Find where the given text appears and provide that cell's center as [X, Y] coordinate. 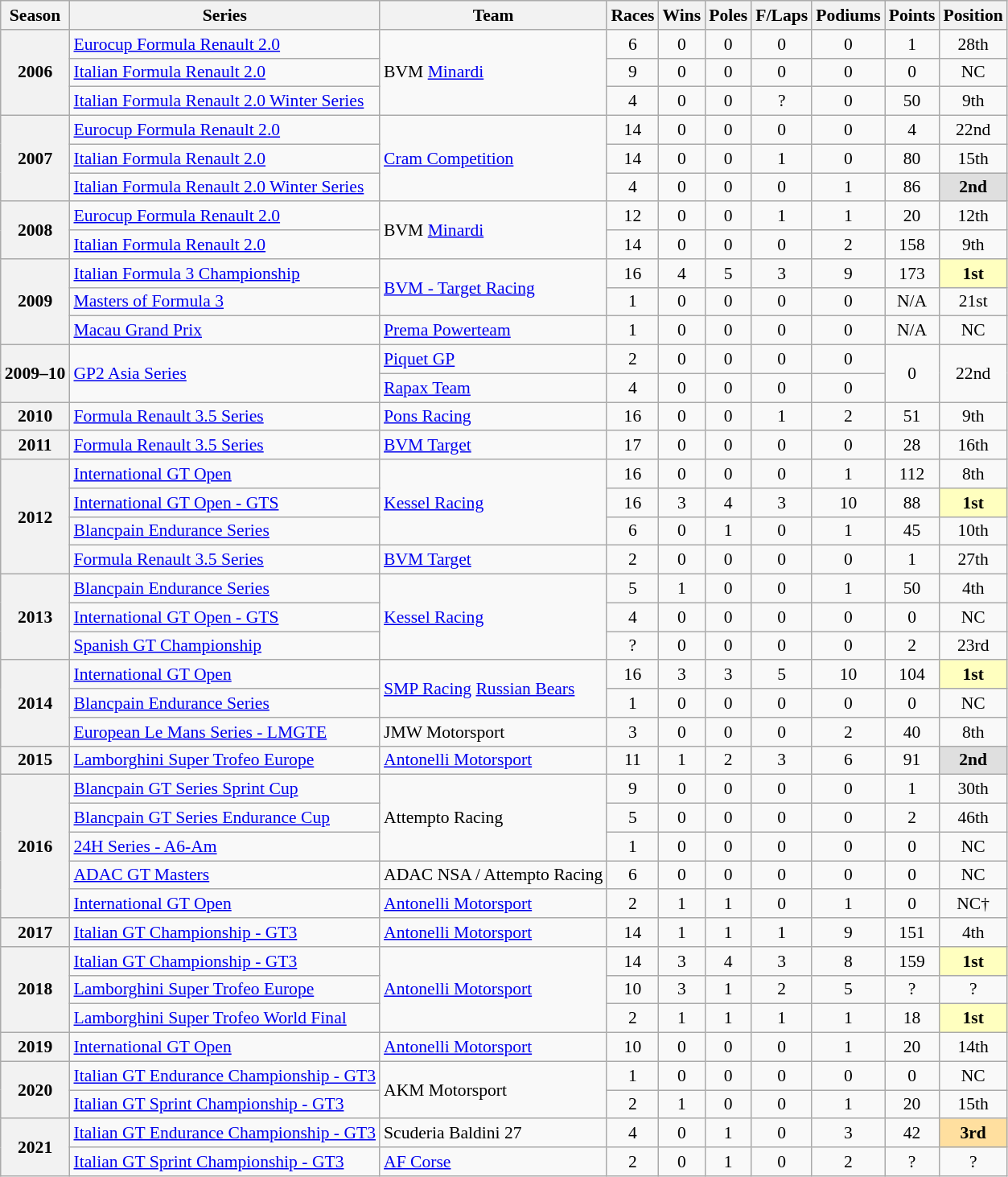
BVM - Target Racing [493, 288]
30th [973, 789]
2011 [35, 446]
80 [912, 158]
AKM Motorsport [493, 1089]
Italian Formula 3 Championship [224, 274]
12 [632, 216]
2013 [35, 618]
2014 [35, 703]
2021 [35, 1147]
GP2 Asia Series [224, 373]
Rapax Team [493, 388]
F/Laps [782, 15]
51 [912, 417]
Macau Grand Prix [224, 331]
14th [973, 1047]
27th [973, 560]
Spanish GT Championship [224, 646]
Poles [728, 15]
23rd [973, 646]
2016 [35, 846]
Position [973, 15]
Blancpain GT Series Endurance Cup [224, 818]
2019 [35, 1047]
Races [632, 15]
Blancpain GT Series Sprint Cup [224, 789]
2017 [35, 932]
104 [912, 675]
42 [912, 1134]
2009 [35, 302]
18 [912, 1019]
Podiums [848, 15]
8 [848, 961]
2015 [35, 760]
Scuderia Baldini 27 [493, 1134]
NC† [973, 904]
SMP Racing Russian Bears [493, 689]
86 [912, 187]
2009–10 [35, 373]
Season [35, 15]
JMW Motorsport [493, 732]
ADAC NSA / Attempto Racing [493, 875]
28 [912, 446]
45 [912, 531]
46th [973, 818]
10th [973, 531]
Cram Competition [493, 159]
AF Corse [493, 1162]
European Le Mans Series - LMGTE [224, 732]
Series [224, 15]
Team [493, 15]
2006 [35, 72]
88 [912, 503]
173 [912, 274]
Wins [681, 15]
12th [973, 216]
2018 [35, 990]
91 [912, 760]
17 [632, 446]
11 [632, 760]
16th [973, 446]
112 [912, 474]
24H Series - A6-Am [224, 846]
Masters of Formula 3 [224, 302]
ADAC GT Masters [224, 875]
Prema Powerteam [493, 331]
151 [912, 932]
2012 [35, 516]
40 [912, 732]
Attempto Racing [493, 817]
21st [973, 302]
2010 [35, 417]
3rd [973, 1134]
28th [973, 44]
158 [912, 245]
2007 [35, 159]
Points [912, 15]
Pons Racing [493, 417]
2020 [35, 1089]
159 [912, 961]
2008 [35, 230]
Piquet GP [493, 360]
Lamborghini Super Trofeo World Final [224, 1019]
